Identify which cell holds the provided text, then report its (X, Y) central coordinate. 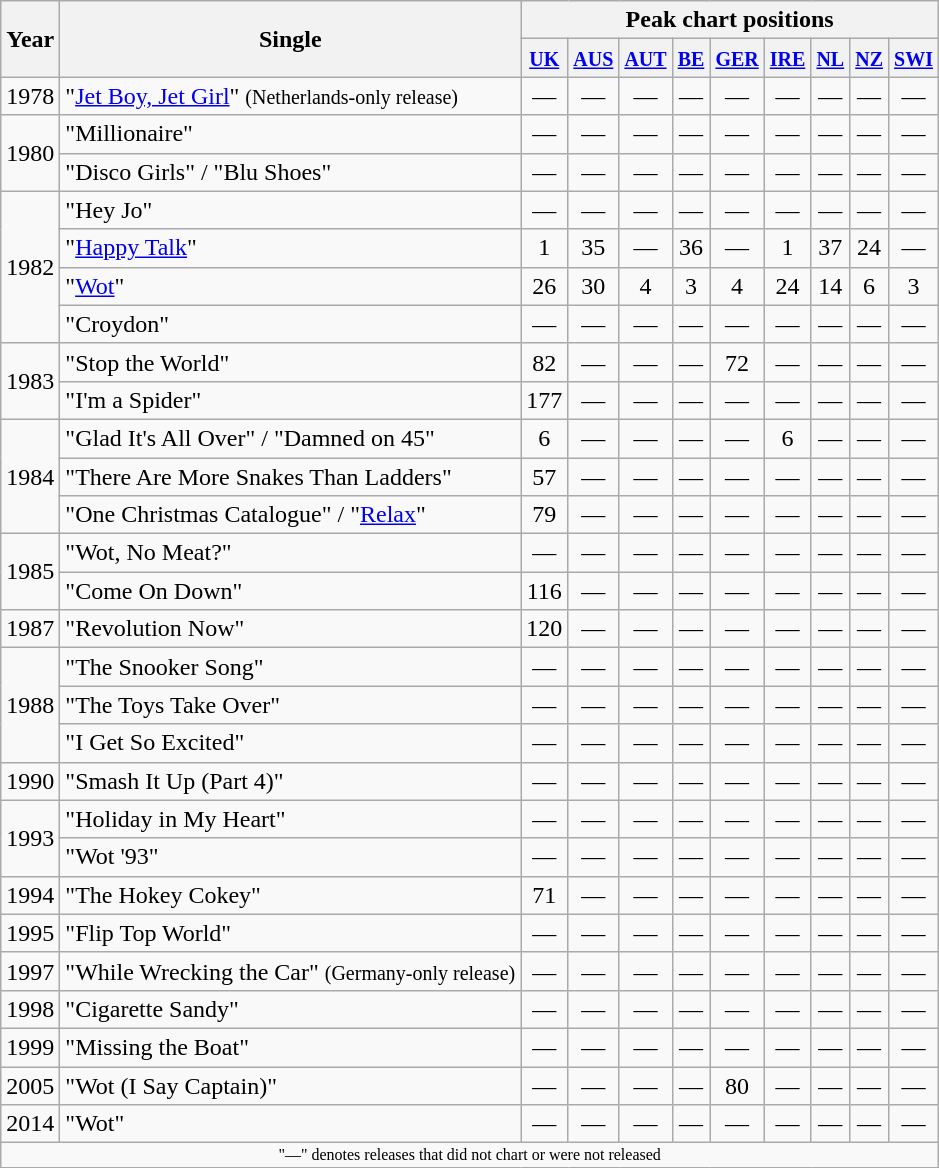
"Wot, No Meat?" (290, 553)
2014 (30, 1124)
SWI (914, 58)
"Come On Down" (290, 591)
"Wot '93" (290, 857)
1990 (30, 781)
"I'm a Spider" (290, 400)
1978 (30, 96)
14 (830, 286)
"While Wrecking the Car" (Germany-only release) (290, 971)
1983 (30, 381)
AUT (646, 58)
"Revolution Now" (290, 629)
Single (290, 39)
GER (737, 58)
1985 (30, 572)
1998 (30, 1009)
26 (544, 286)
"There Are More Snakes Than Ladders" (290, 477)
"Holiday in My Heart" (290, 819)
"Stop the World" (290, 362)
1995 (30, 933)
79 (544, 515)
1997 (30, 971)
82 (544, 362)
"Millionaire" (290, 134)
Peak chart positions (730, 20)
30 (594, 286)
"The Hokey Cokey" (290, 895)
"The Toys Take Over" (290, 705)
72 (737, 362)
"The Snooker Song" (290, 667)
120 (544, 629)
1999 (30, 1047)
116 (544, 591)
"—" denotes releases that did not chart or were not released (470, 1155)
Year (30, 39)
AUS (594, 58)
"Croydon" (290, 324)
"Smash It Up (Part 4)" (290, 781)
"Hey Jo" (290, 210)
"Glad It's All Over" / "Damned on 45" (290, 438)
36 (691, 248)
35 (594, 248)
71 (544, 895)
177 (544, 400)
80 (737, 1085)
1988 (30, 705)
"Disco Girls" / "Blu Shoes" (290, 172)
57 (544, 477)
1984 (30, 476)
"Missing the Boat" (290, 1047)
IRE (788, 58)
UK (544, 58)
1994 (30, 895)
"Jet Boy, Jet Girl" (Netherlands-only release) (290, 96)
1982 (30, 267)
"Flip Top World" (290, 933)
"I Get So Excited" (290, 743)
NL (830, 58)
"Happy Talk" (290, 248)
"Cigarette Sandy" (290, 1009)
2005 (30, 1085)
"Wot (I Say Captain)" (290, 1085)
1993 (30, 838)
BE (691, 58)
37 (830, 248)
"One Christmas Catalogue" / "Relax" (290, 515)
NZ (870, 58)
1987 (30, 629)
1980 (30, 153)
